Search for the cell housing the specified text and yield its [x, y] center coordinate. 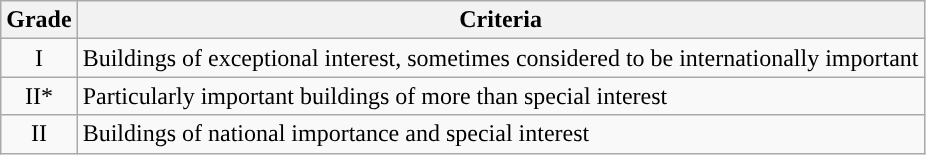
II [39, 134]
II* [39, 96]
Particularly important buildings of more than special interest [500, 96]
Criteria [500, 20]
I [39, 58]
Grade [39, 20]
Buildings of national importance and special interest [500, 134]
Buildings of exceptional interest, sometimes considered to be internationally important [500, 58]
